Identify which cell holds the provided text, then report its (x, y) central coordinate. 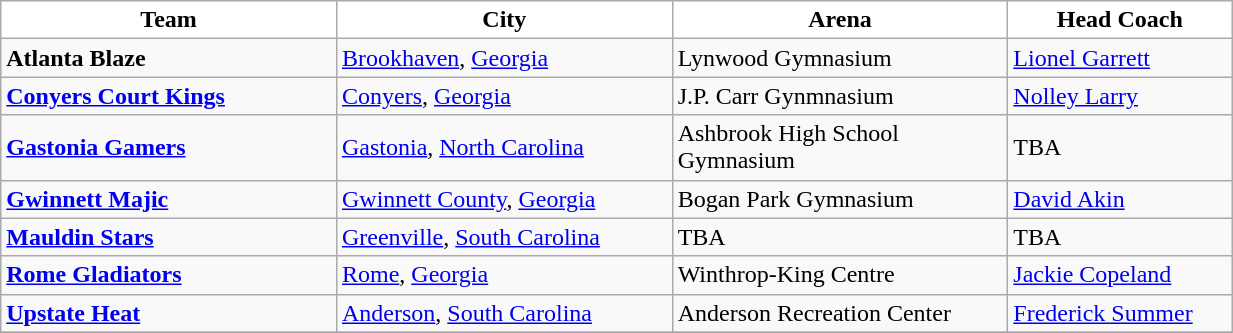
Team (169, 20)
Mauldin Stars (169, 237)
Gastonia, North Carolina (504, 148)
Ashbrook High School Gymnasium (840, 148)
Conyers, Georgia (504, 96)
Upstate Heat (169, 313)
Lionel Garrett (1120, 58)
Frederick Summer (1120, 313)
Brookhaven, Georgia (504, 58)
J.P. Carr Gynmnasium (840, 96)
Gwinnett Majic (169, 199)
Gwinnett County, Georgia (504, 199)
Anderson Recreation Center (840, 313)
Arena (840, 20)
Head Coach (1120, 20)
Anderson, South Carolina (504, 313)
Gastonia Gamers (169, 148)
Rome Gladiators (169, 275)
Rome, Georgia (504, 275)
City (504, 20)
David Akin (1120, 199)
Bogan Park Gymnasium (840, 199)
Winthrop-King Centre (840, 275)
Atlanta Blaze (169, 58)
Jackie Copeland (1120, 275)
Lynwood Gymnasium (840, 58)
Conyers Court Kings (169, 96)
Nolley Larry (1120, 96)
Greenville, South Carolina (504, 237)
